Scan for the cell matching the given text and deliver its (x, y) coordinate at center. 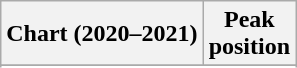
Peakposition (249, 34)
Chart (2020–2021) (102, 34)
